Scan for the cell matching the given text and deliver its [x, y] coordinate at center. 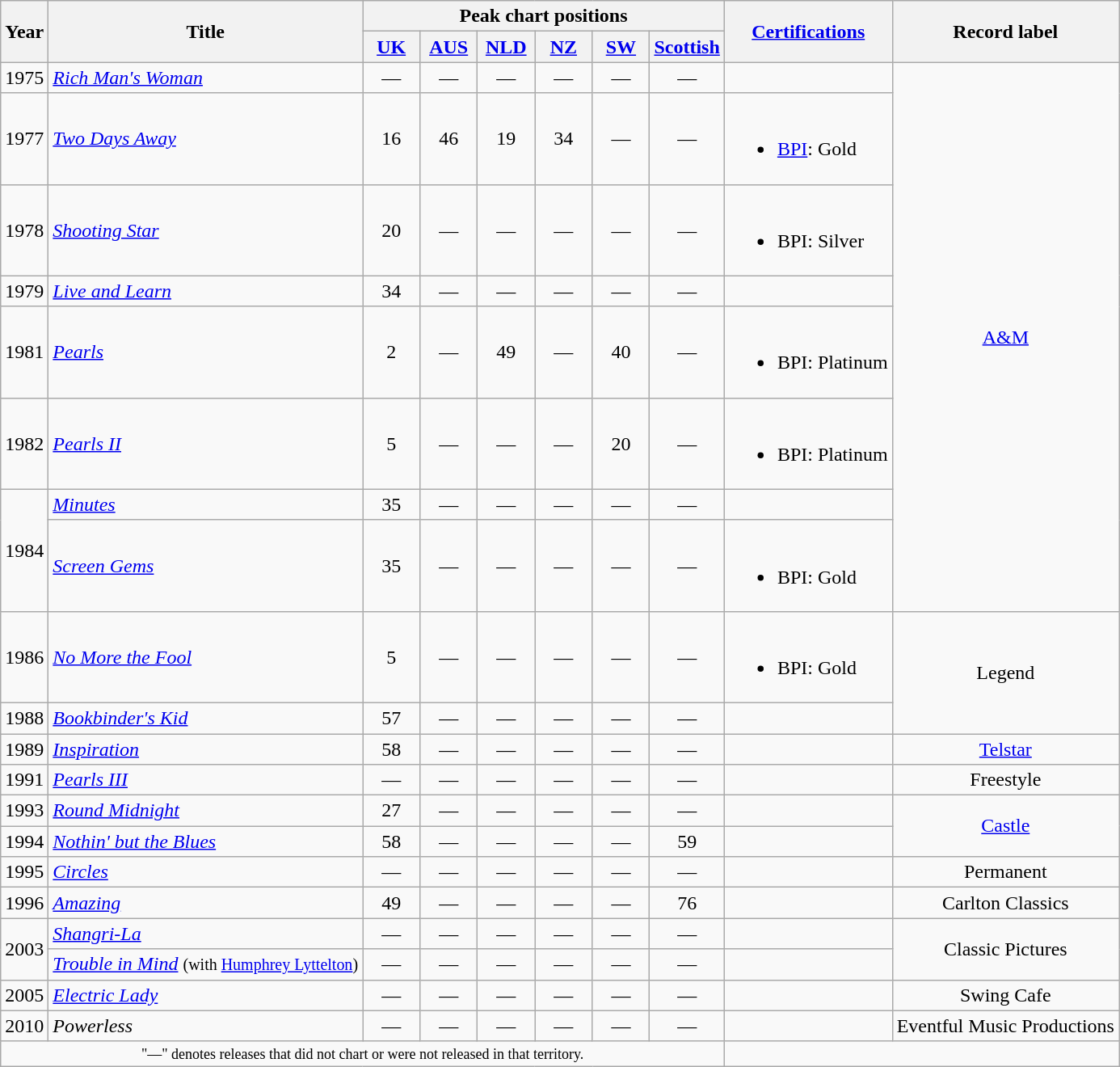
76 [687, 903]
19 [506, 139]
Scottish [687, 47]
1988 [24, 718]
2003 [24, 949]
Classic Pictures [1005, 949]
46 [449, 139]
Electric Lady [205, 995]
NLD [506, 47]
Live and Learn [205, 291]
Peak chart positions [544, 16]
1986 [24, 656]
Circles [205, 872]
Year [24, 32]
Nothin' but the Blues [205, 841]
Certifications [808, 32]
1981 [24, 352]
16 [391, 139]
Pearls III [205, 780]
Swing Cafe [1005, 995]
1977 [24, 139]
Eventful Music Productions [1005, 1026]
1979 [24, 291]
1996 [24, 903]
NZ [564, 47]
Amazing [205, 903]
Telstar [1005, 749]
Pearls II [205, 443]
1975 [24, 78]
1991 [24, 780]
Castle [1005, 826]
Inspiration [205, 749]
Round Midnight [205, 811]
1978 [24, 230]
Two Days Away [205, 139]
Minutes [205, 504]
Pearls [205, 352]
1994 [24, 841]
2005 [24, 995]
SW [621, 47]
Legend [1005, 673]
Title [205, 32]
59 [687, 841]
57 [391, 718]
BPI: Silver [808, 230]
1982 [24, 443]
40 [621, 352]
Screen Gems [205, 566]
A&M [1005, 337]
Shooting Star [205, 230]
1995 [24, 872]
Record label [1005, 32]
2010 [24, 1026]
27 [391, 811]
Carlton Classics [1005, 903]
1989 [24, 749]
1993 [24, 811]
Powerless [205, 1026]
2 [391, 352]
"—" denotes releases that did not chart or were not released in that territory. [363, 1054]
No More the Fool [205, 656]
Shangri-La [205, 934]
Bookbinder's Kid [205, 718]
Freestyle [1005, 780]
1984 [24, 550]
UK [391, 47]
Rich Man's Woman [205, 78]
Trouble in Mind (with Humphrey Lyttelton) [205, 964]
AUS [449, 47]
Permanent [1005, 872]
